Scan for the cell matching the given text and deliver its (X, Y) coordinate at center. 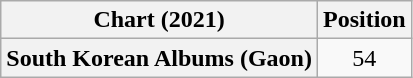
Chart (2021) (160, 20)
Position (364, 20)
South Korean Albums (Gaon) (160, 58)
54 (364, 58)
